Return the (X, Y) coordinate for the center point of the cell that contains the specified text.  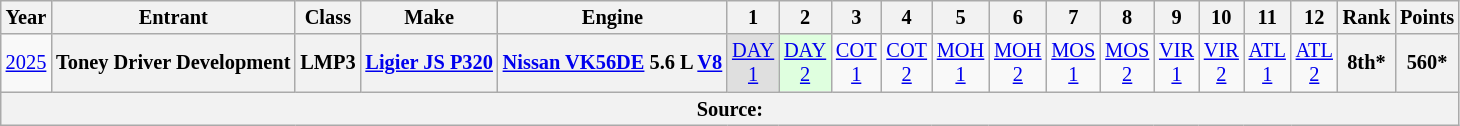
2 (805, 17)
9 (1176, 17)
VIR2 (1222, 63)
12 (1314, 17)
Nissan VK56DE 5.6 L V8 (612, 63)
ATL2 (1314, 63)
Engine (612, 17)
4 (906, 17)
MOH1 (960, 63)
DAY1 (753, 63)
10 (1222, 17)
MOS2 (1127, 63)
Year (26, 17)
3 (856, 17)
ATL1 (1268, 63)
8th* (1366, 63)
Source: (730, 109)
11 (1268, 17)
DAY2 (805, 63)
5 (960, 17)
MOS1 (1073, 63)
Class (328, 17)
Make (428, 17)
1 (753, 17)
2025 (26, 63)
Entrant (173, 17)
Toney Driver Development (173, 63)
Ligier JS P320 (428, 63)
VIR1 (1176, 63)
LMP3 (328, 63)
Points (1427, 17)
8 (1127, 17)
Rank (1366, 17)
MOH2 (1018, 63)
COT1 (856, 63)
560* (1427, 63)
COT2 (906, 63)
6 (1018, 17)
7 (1073, 17)
